From the cell containing the given text, extract its center point as (X, Y) coordinate. 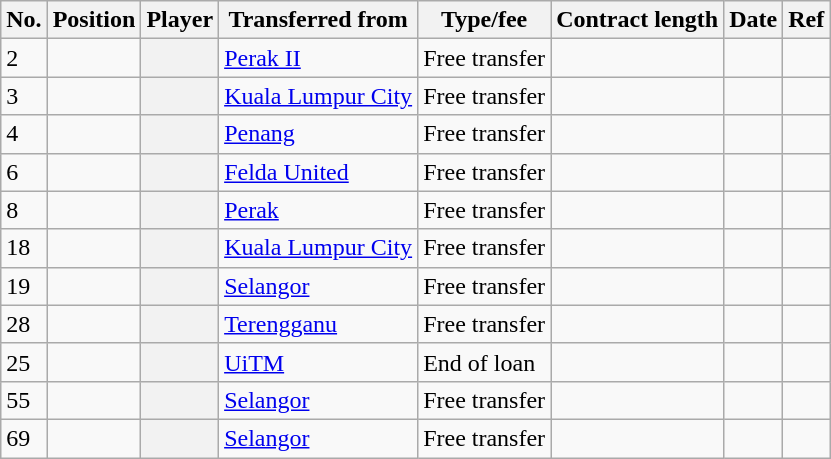
18 (24, 248)
4 (24, 134)
Penang (318, 134)
69 (24, 438)
6 (24, 172)
Position (94, 20)
Type/fee (484, 20)
25 (24, 362)
Date (754, 20)
Transferred from (318, 20)
Ref (806, 20)
Contract length (638, 20)
Player (180, 20)
Perak II (318, 58)
Felda United (318, 172)
3 (24, 96)
Perak (318, 210)
28 (24, 324)
No. (24, 20)
UiTM (318, 362)
2 (24, 58)
55 (24, 400)
8 (24, 210)
Terengganu (318, 324)
End of loan (484, 362)
19 (24, 286)
